From the cell containing the given text, extract its center point as [X, Y] coordinate. 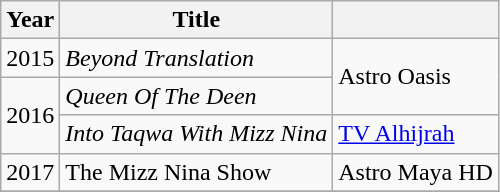
Into Taqwa With Mizz Nina [196, 134]
Astro Maya HD [416, 172]
TV Alhijrah [416, 134]
2015 [30, 58]
Beyond Translation [196, 58]
Year [30, 20]
2016 [30, 115]
Queen Of The Deen [196, 96]
Astro Oasis [416, 77]
2017 [30, 172]
Title [196, 20]
The Mizz Nina Show [196, 172]
